Find where the given text appears and provide that cell's center as [X, Y] coordinate. 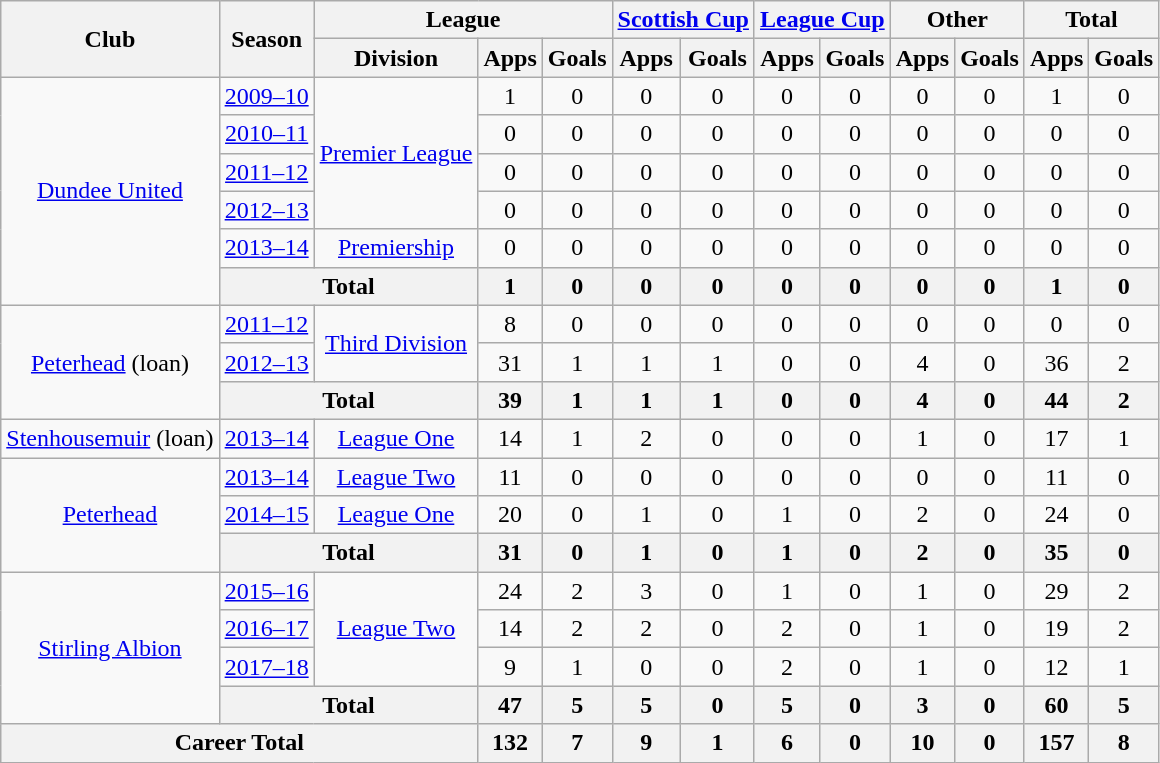
League Cup [822, 20]
Third Division [396, 343]
2009–10 [266, 96]
Career Total [240, 743]
2015–16 [266, 591]
2017–18 [266, 667]
Stenhousemuir (loan) [110, 438]
132 [510, 743]
39 [510, 400]
2014–15 [266, 515]
44 [1056, 400]
20 [510, 515]
17 [1056, 438]
29 [1056, 591]
35 [1056, 553]
19 [1056, 629]
2010–11 [266, 134]
6 [786, 743]
2016–17 [266, 629]
Club [110, 39]
Peterhead (loan) [110, 362]
36 [1056, 362]
Dundee United [110, 191]
12 [1056, 667]
10 [922, 743]
League [463, 20]
Other [957, 20]
Division [396, 58]
Premiership [396, 248]
60 [1056, 705]
7 [577, 743]
Premier League [396, 153]
Scottish Cup [683, 20]
Season [266, 39]
Peterhead [110, 515]
Stirling Albion [110, 648]
47 [510, 705]
157 [1056, 743]
